Scan for the cell matching the given text and deliver its (X, Y) coordinate at center. 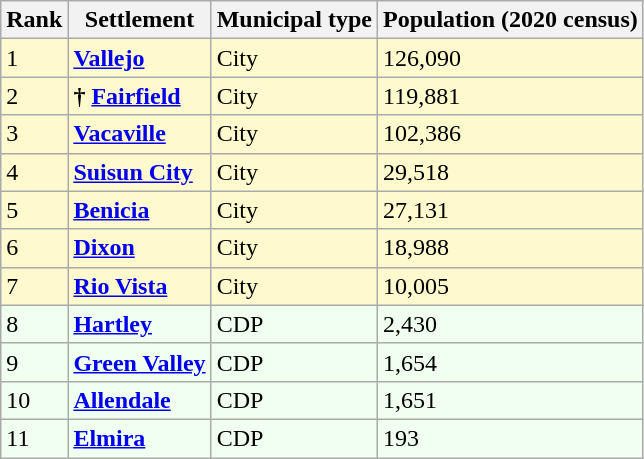
27,131 (511, 210)
1,651 (511, 400)
9 (34, 362)
2,430 (511, 324)
Rank (34, 20)
10,005 (511, 286)
119,881 (511, 96)
10 (34, 400)
Settlement (140, 20)
126,090 (511, 58)
Green Valley (140, 362)
Rio Vista (140, 286)
Dixon (140, 248)
7 (34, 286)
3 (34, 134)
5 (34, 210)
Hartley (140, 324)
6 (34, 248)
29,518 (511, 172)
Suisun City (140, 172)
Elmira (140, 438)
1,654 (511, 362)
2 (34, 96)
18,988 (511, 248)
4 (34, 172)
11 (34, 438)
† Fairfield (140, 96)
Municipal type (294, 20)
193 (511, 438)
Vallejo (140, 58)
8 (34, 324)
Population (2020 census) (511, 20)
Vacaville (140, 134)
1 (34, 58)
Allendale (140, 400)
102,386 (511, 134)
Benicia (140, 210)
